Locate the cell with the specified text and output its (X, Y) center coordinate. 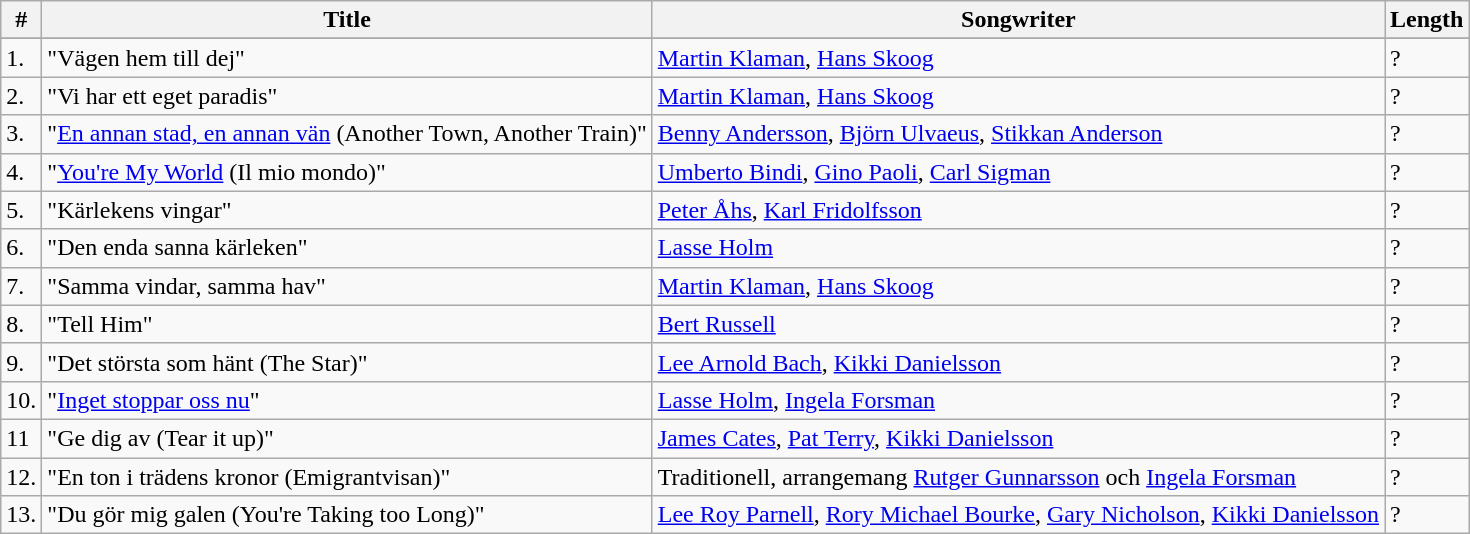
"Du gör mig galen (You're Taking too Long)" (347, 515)
"Kärlekens vingar" (347, 210)
"En annan stad, en annan vän (Another Town, Another Train)" (347, 134)
9. (22, 362)
1. (22, 58)
Benny Andersson, Björn Ulvaeus, Stikkan Anderson (1018, 134)
3. (22, 134)
Lasse Holm (1018, 248)
"Det största som hänt (The Star)" (347, 362)
Bert Russell (1018, 324)
7. (22, 286)
"Tell Him" (347, 324)
Traditionell, arrangemang Rutger Gunnarsson och Ingela Forsman (1018, 477)
"Vi har ett eget paradis" (347, 96)
"You're My World (Il mio mondo)" (347, 172)
Songwriter (1018, 20)
"Den enda sanna kärleken" (347, 248)
11 (22, 438)
James Cates, Pat Terry, Kikki Danielsson (1018, 438)
"Vägen hem till dej" (347, 58)
4. (22, 172)
"En ton i trädens kronor (Emigrantvisan)" (347, 477)
"Ge dig av (Tear it up)" (347, 438)
10. (22, 400)
Lee Arnold Bach, Kikki Danielsson (1018, 362)
"Samma vindar, samma hav" (347, 286)
"Inget stoppar oss nu" (347, 400)
Umberto Bindi, Gino Paoli, Carl Sigman (1018, 172)
Lasse Holm, Ingela Forsman (1018, 400)
Title (347, 20)
2. (22, 96)
13. (22, 515)
5. (22, 210)
12. (22, 477)
Length (1427, 20)
Lee Roy Parnell, Rory Michael Bourke, Gary Nicholson, Kikki Danielsson (1018, 515)
# (22, 20)
6. (22, 248)
Peter Åhs, Karl Fridolfsson (1018, 210)
8. (22, 324)
